Locate the cell with the specified text and output its [X, Y] center coordinate. 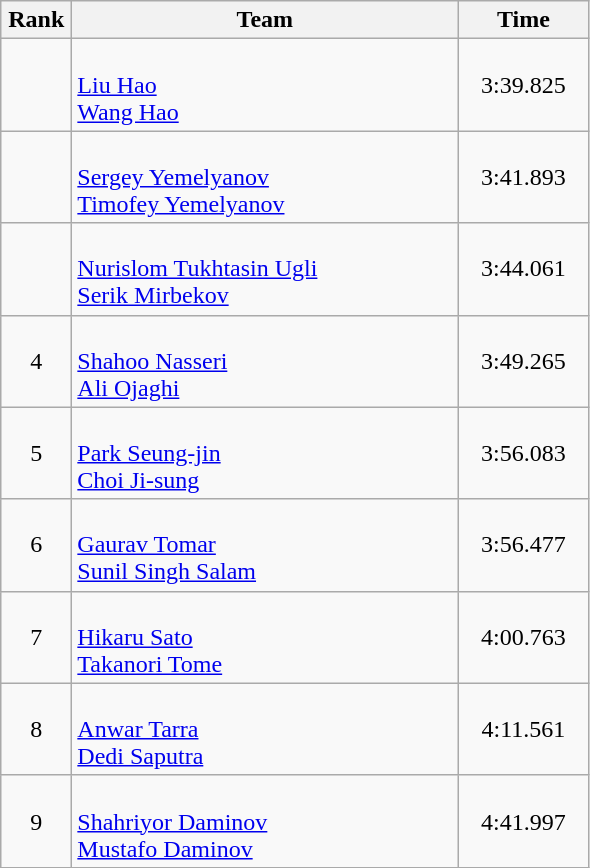
Park Seung-jinChoi Ji-sung [265, 453]
5 [36, 453]
Nurislom Tukhtasin UgliSerik Mirbekov [265, 269]
Time [524, 20]
Shahriyor DaminovMustafo Daminov [265, 821]
9 [36, 821]
Anwar TarraDedi Saputra [265, 729]
4:11.561 [524, 729]
Team [265, 20]
Shahoo NasseriAli Ojaghi [265, 361]
8 [36, 729]
Hikaru SatoTakanori Tome [265, 637]
3:56.477 [524, 545]
3:41.893 [524, 177]
3:39.825 [524, 85]
4:41.997 [524, 821]
Gaurav TomarSunil Singh Salam [265, 545]
Liu HaoWang Hao [265, 85]
3:49.265 [524, 361]
7 [36, 637]
Sergey YemelyanovTimofey Yemelyanov [265, 177]
4:00.763 [524, 637]
3:56.083 [524, 453]
4 [36, 361]
3:44.061 [524, 269]
6 [36, 545]
Rank [36, 20]
